Pinpoint the cell where the given text exists, returning its [X, Y] midpoint coordinate. 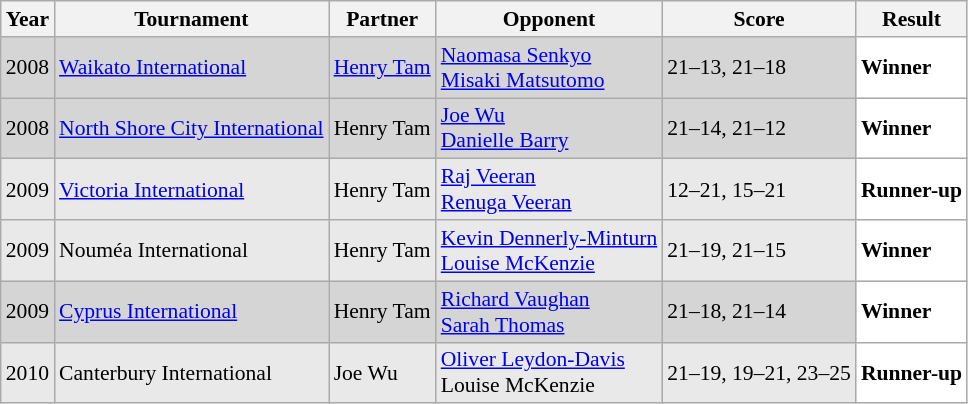
2010 [28, 372]
Opponent [550, 19]
Joe Wu Danielle Barry [550, 128]
Kevin Dennerly-Minturn Louise McKenzie [550, 250]
Partner [382, 19]
21–19, 21–15 [759, 250]
21–13, 21–18 [759, 68]
Waikato International [192, 68]
21–14, 21–12 [759, 128]
Raj Veeran Renuga Veeran [550, 190]
21–18, 21–14 [759, 312]
Victoria International [192, 190]
Cyprus International [192, 312]
Joe Wu [382, 372]
Richard Vaughan Sarah Thomas [550, 312]
Year [28, 19]
Naomasa Senkyo Misaki Matsutomo [550, 68]
Result [912, 19]
North Shore City International [192, 128]
Oliver Leydon-Davis Louise McKenzie [550, 372]
Tournament [192, 19]
Canterbury International [192, 372]
Score [759, 19]
21–19, 19–21, 23–25 [759, 372]
12–21, 15–21 [759, 190]
Nouméa International [192, 250]
